Capture the cell that displays the provided text and extract its [x, y] central coordinate. 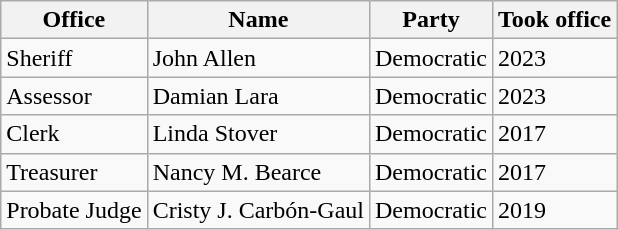
Name [258, 20]
Treasurer [74, 172]
Linda Stover [258, 134]
Took office [554, 20]
Office [74, 20]
Nancy M. Bearce [258, 172]
Cristy J. Carbón-Gaul [258, 210]
Damian Lara [258, 96]
Assessor [74, 96]
Sheriff [74, 58]
Party [430, 20]
Probate Judge [74, 210]
Clerk [74, 134]
2019 [554, 210]
John Allen [258, 58]
